Search for the cell housing the specified text and yield its (x, y) center coordinate. 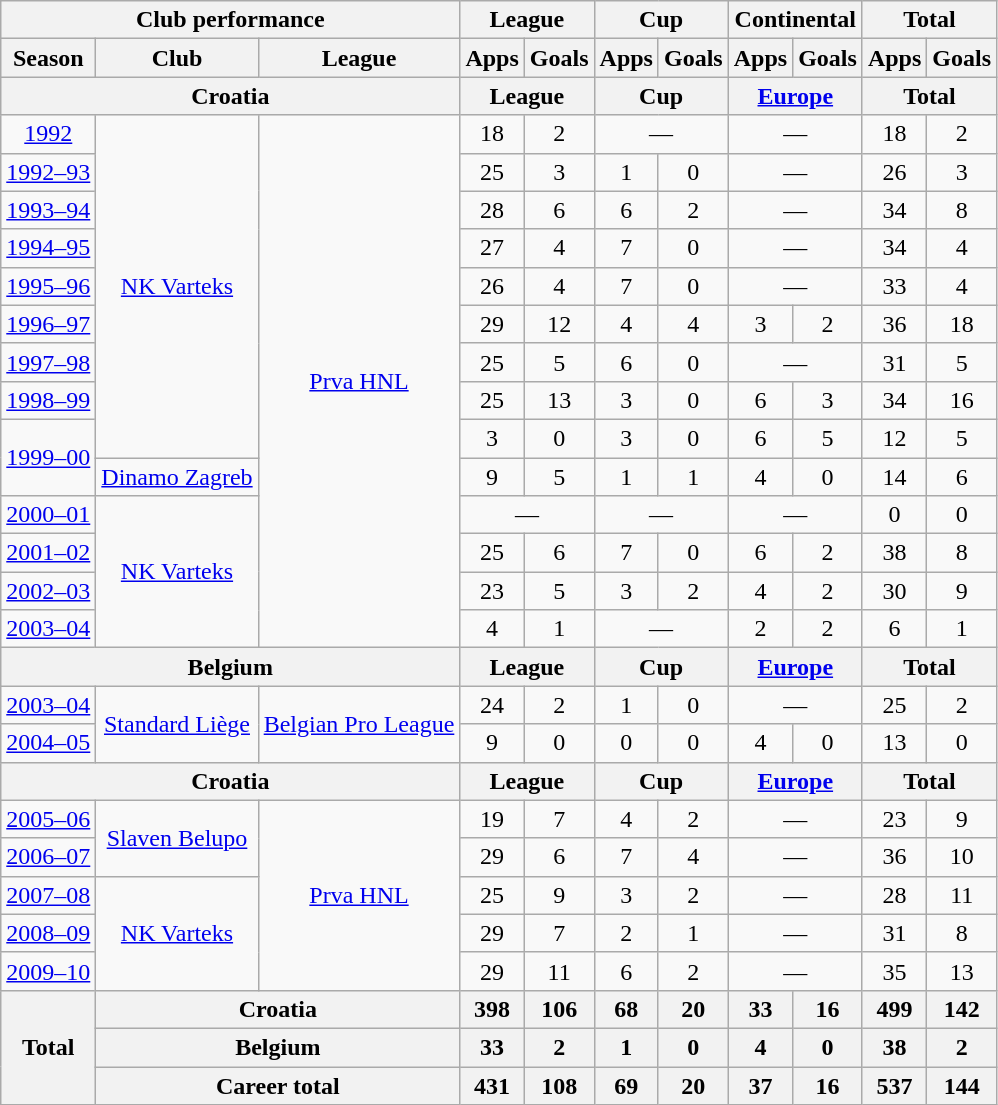
1993–94 (48, 210)
1992 (48, 134)
Continental (795, 20)
1992–93 (48, 172)
537 (894, 1085)
37 (760, 1085)
431 (492, 1085)
1996–97 (48, 324)
108 (559, 1085)
14 (894, 477)
Dinamo Zagreb (177, 477)
398 (492, 1009)
2005–06 (48, 819)
24 (492, 705)
2006–07 (48, 857)
1999–00 (48, 457)
Season (48, 58)
142 (962, 1009)
2002–03 (48, 591)
35 (894, 971)
2001–02 (48, 553)
27 (492, 248)
1997–98 (48, 362)
69 (626, 1085)
10 (962, 857)
Standard Liège (177, 724)
2009–10 (48, 971)
68 (626, 1009)
1998–99 (48, 400)
Career total (278, 1085)
Slaven Belupo (177, 838)
144 (962, 1085)
2000–01 (48, 515)
1995–96 (48, 286)
30 (894, 591)
2008–09 (48, 933)
Club performance (230, 20)
2007–08 (48, 895)
Belgian Pro League (359, 724)
19 (492, 819)
499 (894, 1009)
1994–95 (48, 248)
2004–05 (48, 743)
106 (559, 1009)
Club (177, 58)
